Return the (x, y) coordinate for the center point of the cell that contains the specified text.  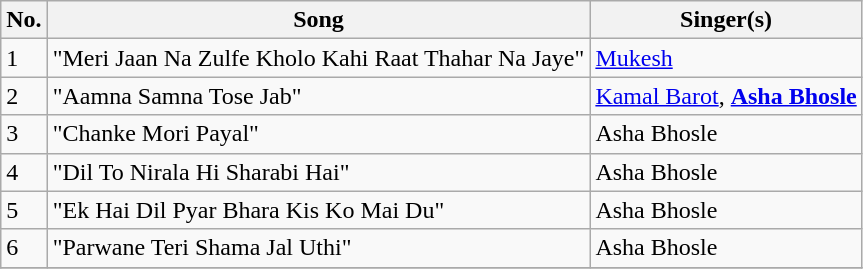
4 (24, 172)
Mukesh (726, 58)
"Meri Jaan Na Zulfe Kholo Kahi Raat Thahar Na Jaye" (318, 58)
"Dil To Nirala Hi Sharabi Hai" (318, 172)
Kamal Barot, Asha Bhosle (726, 96)
6 (24, 248)
5 (24, 210)
No. (24, 20)
Singer(s) (726, 20)
2 (24, 96)
Song (318, 20)
"Ek Hai Dil Pyar Bhara Kis Ko Mai Du" (318, 210)
1 (24, 58)
"Aamna Samna Tose Jab" (318, 96)
3 (24, 134)
"Chanke Mori Payal" (318, 134)
"Parwane Teri Shama Jal Uthi" (318, 248)
